Identify which cell holds the provided text, then report its [X, Y] central coordinate. 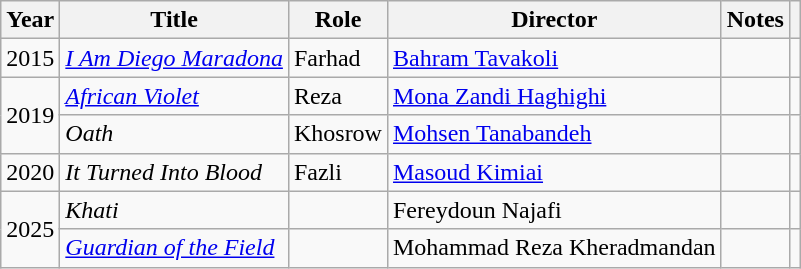
Reza [338, 96]
Year [30, 20]
Fazli [338, 172]
African Violet [174, 96]
Masoud Kimiai [554, 172]
Mona Zandi Haghighi [554, 96]
Title [174, 20]
Bahram Tavakoli [554, 58]
Guardian of the Field [174, 248]
Notes [755, 20]
2019 [30, 115]
2015 [30, 58]
It Turned Into Blood [174, 172]
Director [554, 20]
Khosrow [338, 134]
Mohsen Tanabandeh [554, 134]
Fereydoun Najafi [554, 210]
Role [338, 20]
2020 [30, 172]
I Am Diego Maradona [174, 58]
Khati [174, 210]
2025 [30, 229]
Oath [174, 134]
Mohammad Reza Kheradmandan [554, 248]
Farhad [338, 58]
